Capture the cell that displays the provided text and extract its (X, Y) central coordinate. 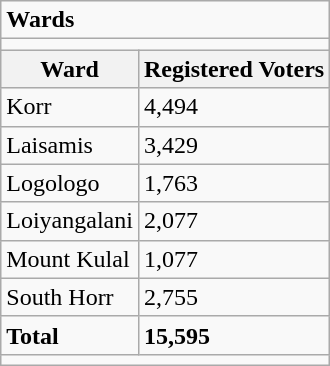
1,763 (234, 183)
Ward (70, 69)
Laisamis (70, 145)
2,755 (234, 297)
Korr (70, 107)
Total (70, 335)
3,429 (234, 145)
Registered Voters (234, 69)
1,077 (234, 259)
15,595 (234, 335)
Wards (166, 20)
4,494 (234, 107)
Mount Kulal (70, 259)
Logologo (70, 183)
Loiyangalani (70, 221)
2,077 (234, 221)
South Horr (70, 297)
